Return the [x, y] coordinate for the center point of the cell that contains the specified text.  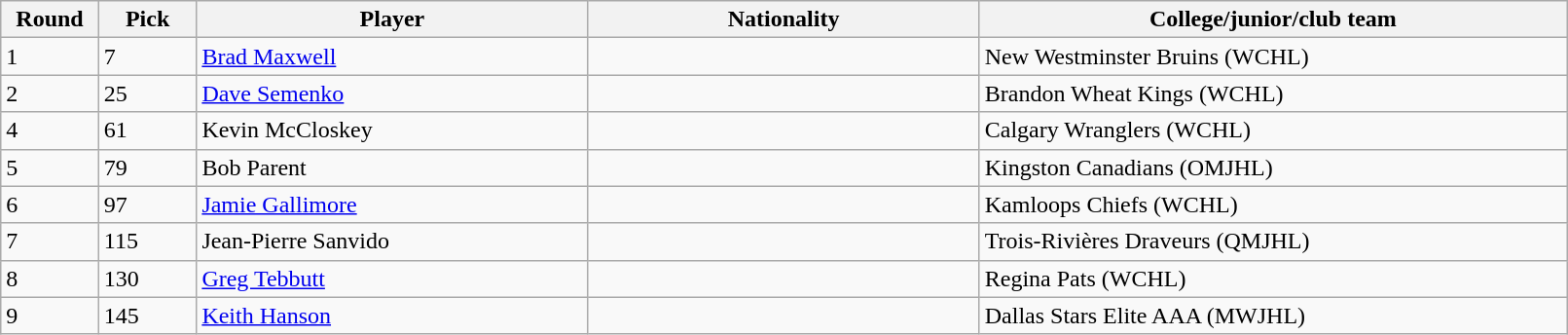
Calgary Wranglers (WCHL) [1273, 130]
4 [51, 130]
Keith Hanson [392, 316]
130 [148, 279]
145 [148, 316]
61 [148, 130]
New Westminster Bruins (WCHL) [1273, 56]
115 [148, 242]
Greg Tebbutt [392, 279]
Player [392, 19]
Brandon Wheat Kings (WCHL) [1273, 93]
Bob Parent [392, 167]
Pick [148, 19]
Trois-Rivières Draveurs (QMJHL) [1273, 242]
8 [51, 279]
6 [51, 205]
1 [51, 56]
2 [51, 93]
Dave Semenko [392, 93]
College/junior/club team [1273, 19]
Jamie Gallimore [392, 205]
9 [51, 316]
Nationality [784, 19]
Kamloops Chiefs (WCHL) [1273, 205]
Kevin McCloskey [392, 130]
Round [51, 19]
Regina Pats (WCHL) [1273, 279]
5 [51, 167]
Kingston Canadians (OMJHL) [1273, 167]
Dallas Stars Elite AAA (MWJHL) [1273, 316]
Jean-Pierre Sanvido [392, 242]
97 [148, 205]
25 [148, 93]
79 [148, 167]
Brad Maxwell [392, 56]
